Pinpoint the cell where the given text exists, returning its [X, Y] midpoint coordinate. 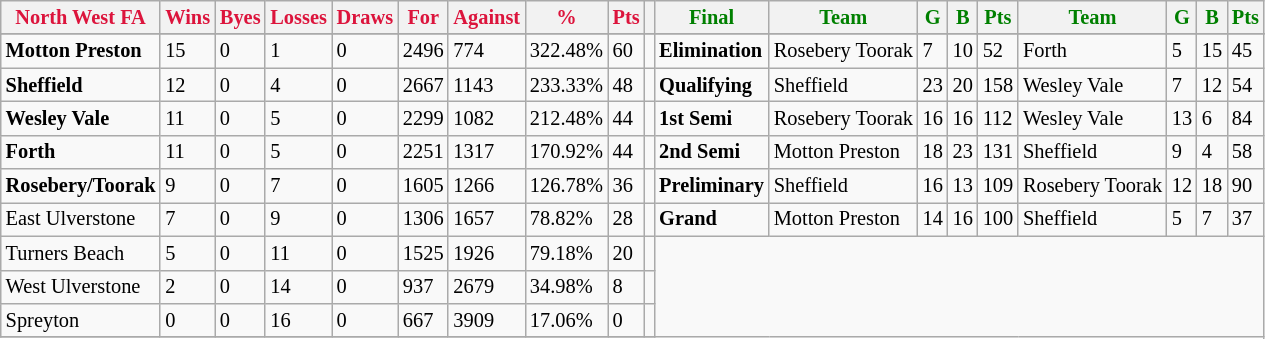
48 [626, 85]
% [566, 17]
Rosebery/Toorak [81, 186]
Preliminary [712, 186]
2251 [423, 152]
1143 [486, 85]
3909 [486, 320]
84 [1246, 118]
233.33% [566, 85]
17.06% [566, 320]
2496 [423, 51]
Draws [365, 17]
100 [998, 219]
158 [998, 85]
East Ulverstone [81, 219]
1306 [423, 219]
1 [298, 51]
1st Semi [712, 118]
774 [486, 51]
28 [626, 219]
667 [423, 320]
90 [1246, 186]
36 [626, 186]
34.98% [566, 287]
Against [486, 17]
37 [1246, 219]
2667 [423, 85]
79.18% [566, 253]
1657 [486, 219]
Byes [240, 17]
2679 [486, 287]
North West FA [81, 17]
131 [998, 152]
Grand [712, 219]
2299 [423, 118]
212.48% [566, 118]
1926 [486, 253]
937 [423, 287]
10 [963, 51]
Elimination [712, 51]
Wins [188, 17]
1082 [486, 118]
52 [998, 51]
78.82% [566, 219]
112 [998, 118]
Spreyton [81, 320]
1605 [423, 186]
1317 [486, 152]
58 [1246, 152]
322.48% [566, 51]
6 [1212, 118]
1525 [423, 253]
Losses [298, 17]
West Ulverstone [81, 287]
126.78% [566, 186]
45 [1246, 51]
For [423, 17]
54 [1246, 85]
170.92% [566, 152]
Qualifying [712, 85]
1266 [486, 186]
Final [712, 17]
2nd Semi [712, 152]
2 [188, 287]
Turners Beach [81, 253]
109 [998, 186]
60 [626, 51]
8 [626, 287]
